Extract the (x, y) coordinate from the center of the cell holding the provided text.  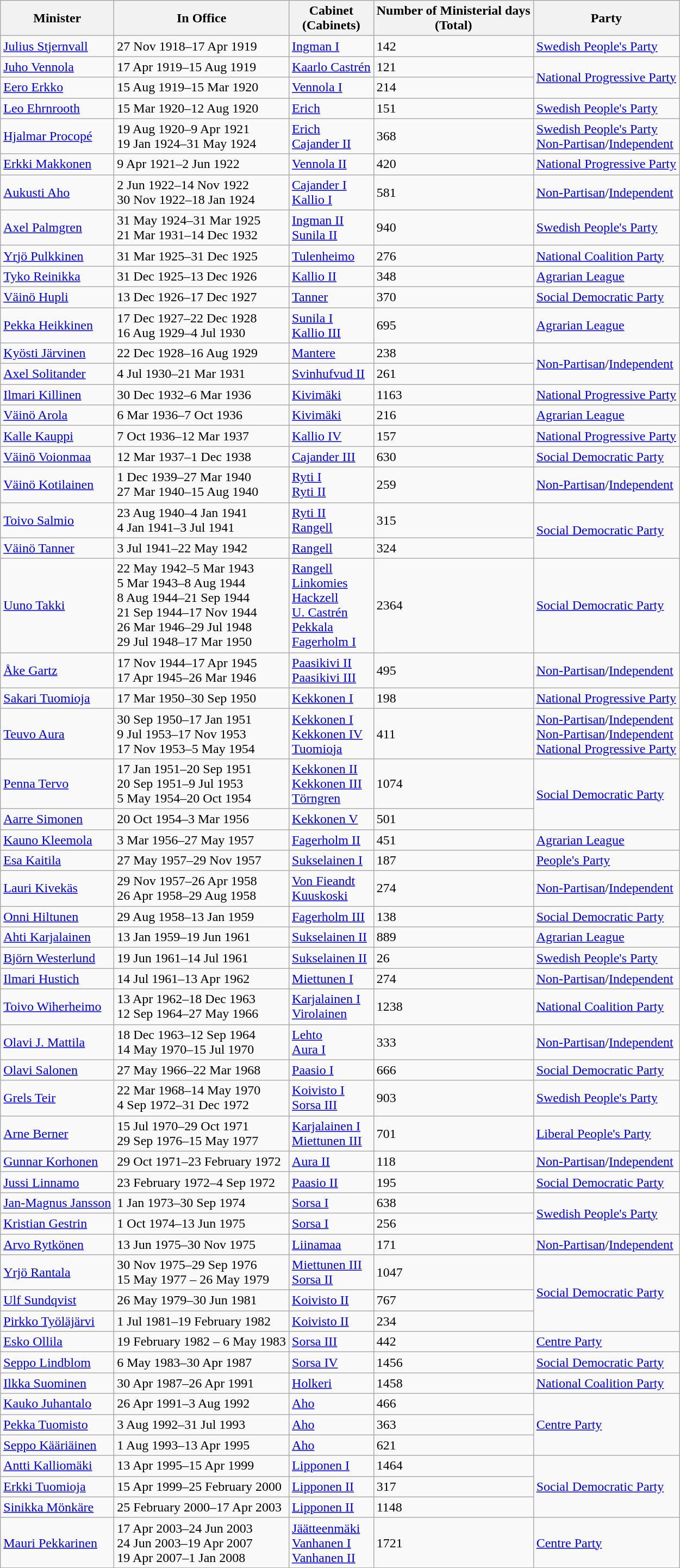
442 (453, 1342)
Teuvo Aura (58, 733)
Jussi Linnamo (58, 1182)
31 Mar 1925–31 Dec 1925 (202, 256)
Sorsa IV (332, 1362)
Väinö Arola (58, 415)
Liberal People's Party (606, 1133)
Aura II (332, 1161)
1148 (453, 1507)
Holkeri (332, 1383)
9 Apr 1921–2 Jun 1922 (202, 164)
30 Apr 1987–26 Apr 1991 (202, 1383)
Väinö Tanner (58, 548)
Kekkonen IKekkonen IVTuomioja (332, 733)
Kallio II (332, 276)
Leo Ehrnrooth (58, 108)
15 Jul 1970–29 Oct 197129 Sep 1976–15 May 1977 (202, 1133)
324 (453, 548)
889 (453, 937)
17 Dec 1927–22 Dec 192816 Aug 1929–4 Jul 1930 (202, 325)
19 February 1982 – 6 May 1983 (202, 1342)
Kauno Kleemola (58, 840)
Väinö Voionmaa (58, 457)
22 Mar 1968–14 May 19704 Sep 1972–31 Dec 1972 (202, 1098)
23 Aug 1940–4 Jan 19414 Jan 1941–3 Jul 1941 (202, 520)
370 (453, 297)
Karjalainen IMiettunen III (332, 1133)
940 (453, 227)
Vennola II (332, 164)
3 Aug 1992–31 Jul 1993 (202, 1424)
26 May 1979–30 Jun 1981 (202, 1301)
695 (453, 325)
Cajander IKallio I (332, 192)
Ryti IIRangell (332, 520)
Erkki Tuomioja (58, 1486)
Mauri Pekkarinen (58, 1542)
142 (453, 46)
Väinö Hupli (58, 297)
25 February 2000–17 Apr 2003 (202, 1507)
19 Aug 1920–9 Apr 192119 Jan 1924–31 May 1924 (202, 136)
3 Mar 1956–27 May 1957 (202, 840)
15 Aug 1919–15 Mar 1920 (202, 88)
Ulf Sundqvist (58, 1301)
261 (453, 374)
118 (453, 1161)
171 (453, 1245)
RangellLinkomiesHackzellU. CastrénPekkalaFagerholm I (332, 606)
1 Oct 1974–13 Jun 1975 (202, 1223)
451 (453, 840)
1 Jul 1981–19 February 1982 (202, 1321)
Arvo Rytkönen (58, 1245)
Kekkonen IIKekkonen IIITörngren (332, 783)
1074 (453, 783)
Miettunen IIISorsa II (332, 1272)
Party (606, 18)
Åke Gartz (58, 670)
Cajander III (332, 457)
Kristian Gestrin (58, 1223)
420 (453, 164)
In Office (202, 18)
Swedish People's PartyNon-Partisan/Independent (606, 136)
1238 (453, 1007)
Sakari Tuomioja (58, 698)
Pekka Heikkinen (58, 325)
3 Jul 1941–22 May 1942 (202, 548)
Cabinet(Cabinets) (332, 18)
22 May 1942–5 Mar 19435 Mar 1943–8 Aug 19448 Aug 1944–21 Sep 194421 Sep 1944–17 Nov 194426 Mar 1946–29 Jul 194829 Jul 1948–17 Mar 1950 (202, 606)
2 Jun 1922–14 Nov 192230 Nov 1922–18 Jan 1924 (202, 192)
13 Apr 1995–15 Apr 1999 (202, 1466)
Aukusti Aho (58, 192)
151 (453, 108)
903 (453, 1098)
666 (453, 1070)
Sinikka Mönkäre (58, 1507)
Fagerholm II (332, 840)
363 (453, 1424)
Penna Tervo (58, 783)
Kallio IV (332, 436)
Ryti IRyti II (332, 485)
Paasikivi IIPaasikivi III (332, 670)
Väinö Kotilainen (58, 485)
Kekkonen I (332, 698)
121 (453, 67)
6 May 1983–30 Apr 1987 (202, 1362)
27 May 1957–29 Nov 1957 (202, 861)
Kauko Juhantalo (58, 1404)
7 Oct 1936–12 Mar 1937 (202, 436)
Ingman IISunila II (332, 227)
Lipponen I (332, 1466)
Fagerholm III (332, 917)
767 (453, 1301)
Antti Kalliomäki (58, 1466)
Kaarlo Castrén (332, 67)
Yrjö Rantala (58, 1272)
Uuno Takki (58, 606)
15 Mar 1920–12 Aug 1920 (202, 108)
348 (453, 276)
Eero Erkko (58, 88)
6 Mar 1936–7 Oct 1936 (202, 415)
1456 (453, 1362)
17 Jan 1951–20 Sep 195120 Sep 1951–9 Jul 19535 May 1954–20 Oct 1954 (202, 783)
214 (453, 88)
187 (453, 861)
Sunila IKallio III (332, 325)
Aarre Simonen (58, 819)
Rangell (332, 548)
17 Apr 1919–15 Aug 1919 (202, 67)
Mantere (332, 353)
Kekkonen V (332, 819)
13 Apr 1962–18 Dec 196312 Sep 1964–27 May 1966 (202, 1007)
Gunnar Korhonen (58, 1161)
Ilmari Killinen (58, 395)
216 (453, 415)
17 Mar 1950–30 Sep 1950 (202, 698)
18 Dec 1963–12 Sep 196414 May 1970–15 Jul 1970 (202, 1042)
411 (453, 733)
Number of Ministerial days (Total) (453, 18)
14 Jul 1961–13 Apr 1962 (202, 979)
27 Nov 1918–17 Apr 1919 (202, 46)
Miettunen I (332, 979)
Julius Stjernvall (58, 46)
Erkki Makkonen (58, 164)
1458 (453, 1383)
317 (453, 1486)
20 Oct 1954–3 Mar 1956 (202, 819)
29 Aug 1958–13 Jan 1959 (202, 917)
LehtoAura I (332, 1042)
Erich (332, 108)
Koivisto ISorsa III (332, 1098)
Seppo Lindblom (58, 1362)
Onni Hiltunen (58, 917)
368 (453, 136)
Non-Partisan/IndependentNon-Partisan/IndependentNational Progressive Party (606, 733)
Toivo Wiherheimo (58, 1007)
17 Apr 2003–24 Jun 200324 Jun 2003–19 Apr 200719 Apr 2007–1 Jan 2008 (202, 1542)
29 Nov 1957–26 Apr 195826 Apr 1958–29 Aug 1958 (202, 888)
157 (453, 436)
Björn Westerlund (58, 958)
30 Sep 1950–17 Jan 19519 Jul 1953–17 Nov 195317 Nov 1953–5 May 1954 (202, 733)
Von FieandtKuuskoski (332, 888)
638 (453, 1203)
23 February 1972–4 Sep 1972 (202, 1182)
333 (453, 1042)
1047 (453, 1272)
17 Nov 1944–17 Apr 194517 Apr 1945–26 Mar 1946 (202, 670)
26 (453, 958)
Paasio II (332, 1182)
15 Apr 1999–25 February 2000 (202, 1486)
31 May 1924–31 Mar 192521 Mar 1931–14 Dec 1932 (202, 227)
Pekka Tuomisto (58, 1424)
198 (453, 698)
Tyko Reinikka (58, 276)
Hjalmar Procopé (58, 136)
Svinhufvud II (332, 374)
2364 (453, 606)
Grels Teir (58, 1098)
13 Jun 1975–30 Nov 1975 (202, 1245)
1163 (453, 395)
138 (453, 917)
Pirkko Työläjärvi (58, 1321)
People's Party (606, 861)
Esko Ollila (58, 1342)
315 (453, 520)
Ahti Karjalainen (58, 937)
Jan-Magnus Jansson (58, 1203)
29 Oct 1971–23 February 1972 (202, 1161)
Ilkka Suominen (58, 1383)
22 Dec 1928–16 Aug 1929 (202, 353)
27 May 1966–22 Mar 1968 (202, 1070)
Seppo Kääriäinen (58, 1445)
Tanner (332, 297)
238 (453, 353)
Ilmari Hustich (58, 979)
Minister (58, 18)
Liinamaa (332, 1245)
Sorsa III (332, 1342)
630 (453, 457)
1 Jan 1973–30 Sep 1974 (202, 1203)
ErichCajander II (332, 136)
12 Mar 1937–1 Dec 1938 (202, 457)
234 (453, 1321)
259 (453, 485)
Olavi J. Mattila (58, 1042)
26 Apr 1991–3 Aug 1992 (202, 1404)
Arne Berner (58, 1133)
501 (453, 819)
276 (453, 256)
Vennola I (332, 88)
Lauri Kivekäs (58, 888)
1 Aug 1993–13 Apr 1995 (202, 1445)
4 Jul 1930–21 Mar 1931 (202, 374)
701 (453, 1133)
Olavi Salonen (58, 1070)
31 Dec 1925–13 Dec 1926 (202, 276)
Tulenheimo (332, 256)
1721 (453, 1542)
495 (453, 670)
Karjalainen IVirolainen (332, 1007)
1 Dec 1939–27 Mar 194027 Mar 1940–15 Aug 1940 (202, 485)
1464 (453, 1466)
Sukselainen I (332, 861)
Axel Solitander (58, 374)
30 Nov 1975–29 Sep 197615 May 1977 – 26 May 1979 (202, 1272)
621 (453, 1445)
Yrjö Pulkkinen (58, 256)
Toivo Salmio (58, 520)
256 (453, 1223)
Ingman I (332, 46)
13 Jan 1959–19 Jun 1961 (202, 937)
Esa Kaitila (58, 861)
19 Jun 1961–14 Jul 1961 (202, 958)
Kalle Kauppi (58, 436)
Kyösti Järvinen (58, 353)
13 Dec 1926–17 Dec 1927 (202, 297)
30 Dec 1932–6 Mar 1936 (202, 395)
JäätteenmäkiVanhanen IVanhanen II (332, 1542)
581 (453, 192)
Juho Vennola (58, 67)
195 (453, 1182)
Axel Palmgren (58, 227)
Paasio I (332, 1070)
466 (453, 1404)
